Find where the given text appears and provide that cell's center as (x, y) coordinate. 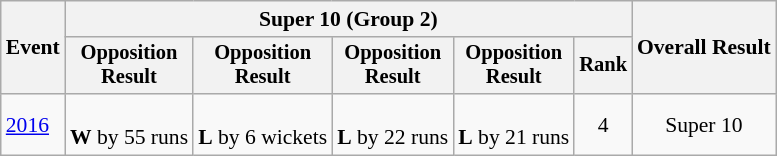
L by 22 runs (392, 124)
L by 21 runs (514, 124)
Super 10 (704, 124)
Overall Result (704, 48)
4 (603, 124)
Rank (603, 66)
Event (33, 48)
Super 10 (Group 2) (348, 19)
2016 (33, 124)
W by 55 runs (129, 124)
L by 6 wickets (262, 124)
